Return (x, y) of the center of cell containing provided text 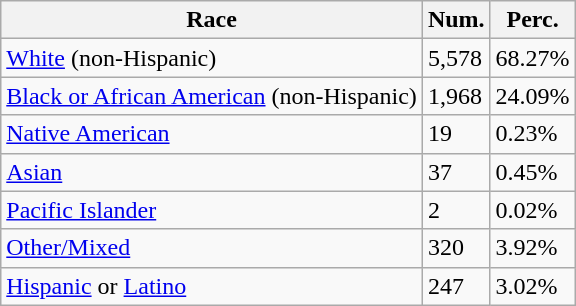
Perc. (532, 20)
68.27% (532, 58)
Hispanic or Latino (212, 286)
2 (456, 210)
320 (456, 248)
Race (212, 20)
Native American (212, 134)
Asian (212, 172)
Pacific Islander (212, 210)
White (non-Hispanic) (212, 58)
3.02% (532, 286)
Black or African American (non-Hispanic) (212, 96)
0.02% (532, 210)
19 (456, 134)
Num. (456, 20)
Other/Mixed (212, 248)
0.45% (532, 172)
1,968 (456, 96)
37 (456, 172)
0.23% (532, 134)
247 (456, 286)
3.92% (532, 248)
5,578 (456, 58)
24.09% (532, 96)
